Determine the [x, y] coordinate at the center of the cell enclosing the given text.  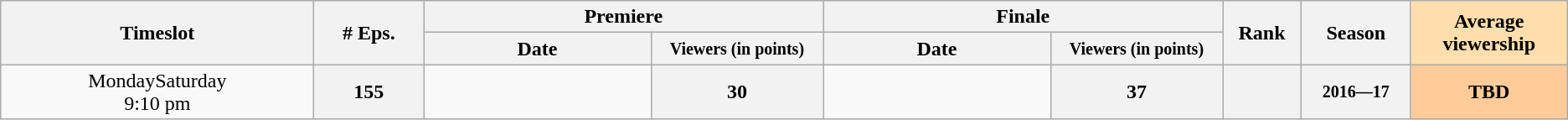
37 [1137, 92]
2016—17 [1355, 92]
Average viewership [1489, 33]
TBD [1489, 92]
Season [1355, 33]
Rank [1262, 33]
Finale [1024, 17]
MondaySaturday 9:10 pm [157, 92]
Premiere [623, 17]
Timeslot [157, 33]
# Eps. [369, 33]
155 [369, 92]
30 [737, 92]
